Search for the cell housing the specified text and yield its (X, Y) center coordinate. 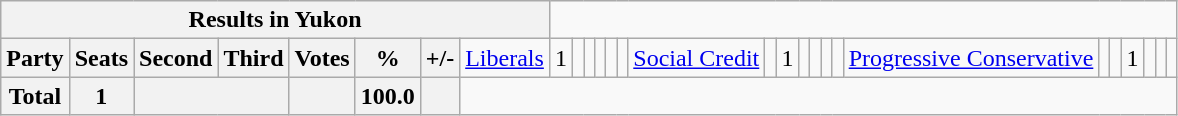
Results in Yukon (276, 20)
Liberals (505, 58)
100.0 (388, 96)
Second (176, 58)
Third (254, 58)
Progressive Conservative (971, 58)
Votes (322, 58)
Total (35, 96)
Seats (101, 58)
Party (35, 58)
+/- (440, 58)
Social Credit (696, 58)
% (388, 58)
